Search for the cell housing the specified text and yield its (x, y) center coordinate. 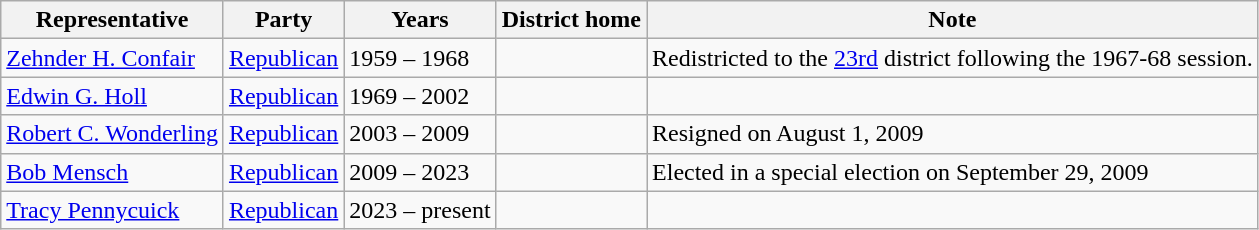
Robert C. Wonderling (112, 134)
Elected in a special election on September 29, 2009 (953, 172)
1959 – 1968 (420, 58)
1969 – 2002 (420, 96)
Edwin G. Holl (112, 96)
Years (420, 20)
District home (571, 20)
2009 – 2023 (420, 172)
Resigned on August 1, 2009 (953, 134)
Party (283, 20)
2023 – present (420, 210)
Note (953, 20)
Representative (112, 20)
Bob Mensch (112, 172)
2003 – 2009 (420, 134)
Redistricted to the 23rd district following the 1967-68 session. (953, 58)
Zehnder H. Confair (112, 58)
Tracy Pennycuick (112, 210)
